Return the (x, y) coordinate for the center point of the cell that contains the specified text.  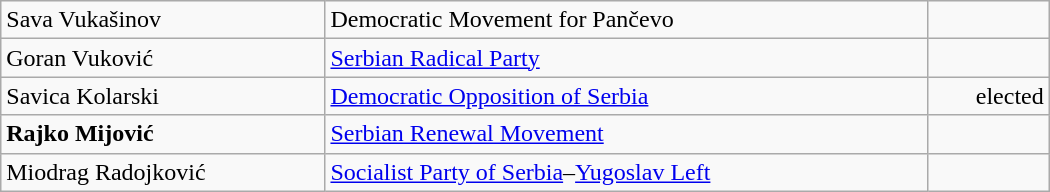
Serbian Renewal Movement (626, 134)
elected (988, 96)
Socialist Party of Serbia–Yugoslav Left (626, 172)
Rajko Mijović (163, 134)
Sava Vukašinov (163, 20)
Savica Kolarski (163, 96)
Serbian Radical Party (626, 58)
Democratic Opposition of Serbia (626, 96)
Miodrag Radojković (163, 172)
Goran Vuković (163, 58)
Democratic Movement for Pančevo (626, 20)
